Find where the given text appears and provide that cell's center as (X, Y) coordinate. 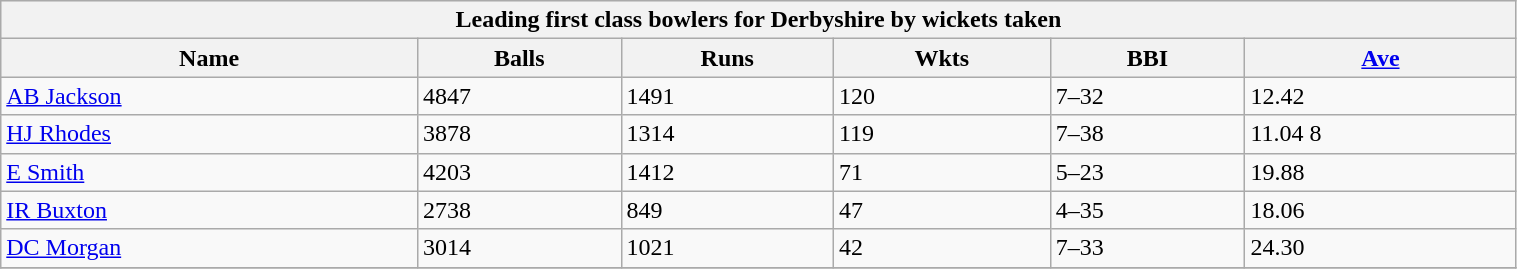
42 (942, 248)
4–35 (1148, 210)
11.04 8 (1380, 134)
2738 (519, 210)
24.30 (1380, 248)
3878 (519, 134)
Name (210, 58)
Wkts (942, 58)
7–32 (1148, 96)
18.06 (1380, 210)
Balls (519, 58)
19.88 (1380, 172)
7–38 (1148, 134)
1491 (727, 96)
71 (942, 172)
Ave (1380, 58)
119 (942, 134)
4847 (519, 96)
5–23 (1148, 172)
AB Jackson (210, 96)
7–33 (1148, 248)
849 (727, 210)
DC Morgan (210, 248)
E Smith (210, 172)
IR Buxton (210, 210)
1412 (727, 172)
120 (942, 96)
1314 (727, 134)
Leading first class bowlers for Derbyshire by wickets taken (758, 20)
Runs (727, 58)
4203 (519, 172)
BBI (1148, 58)
3014 (519, 248)
47 (942, 210)
1021 (727, 248)
HJ Rhodes (210, 134)
12.42 (1380, 96)
